Find where the given text appears and provide that cell's center as (X, Y) coordinate. 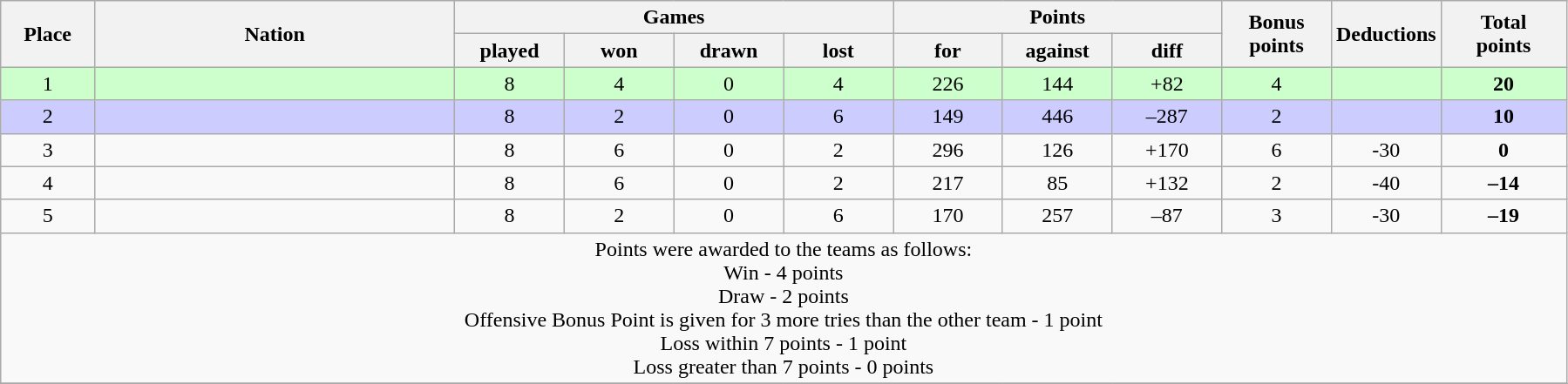
Bonuspoints (1277, 34)
+82 (1167, 84)
Points (1058, 17)
+170 (1167, 150)
diff (1167, 51)
–14 (1504, 183)
–287 (1167, 117)
257 (1057, 216)
-40 (1386, 183)
296 (948, 150)
Totalpoints (1504, 34)
played (510, 51)
149 (948, 117)
Place (48, 34)
226 (948, 84)
lost (838, 51)
–87 (1167, 216)
drawn (729, 51)
85 (1057, 183)
170 (948, 216)
Nation (275, 34)
20 (1504, 84)
against (1057, 51)
5 (48, 216)
10 (1504, 117)
217 (948, 183)
144 (1057, 84)
won (619, 51)
+132 (1167, 183)
126 (1057, 150)
1 (48, 84)
–19 (1504, 216)
for (948, 51)
446 (1057, 117)
Deductions (1386, 34)
Games (675, 17)
